From the cell containing the given text, extract its center point as (X, Y) coordinate. 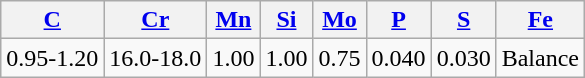
0.040 (398, 58)
Balance (540, 58)
0.030 (464, 58)
Mn (234, 20)
0.95-1.20 (52, 58)
0.75 (340, 58)
C (52, 20)
16.0-18.0 (156, 58)
S (464, 20)
Fe (540, 20)
Mo (340, 20)
Cr (156, 20)
P (398, 20)
Si (286, 20)
